Search for the cell housing the specified text and yield its [X, Y] center coordinate. 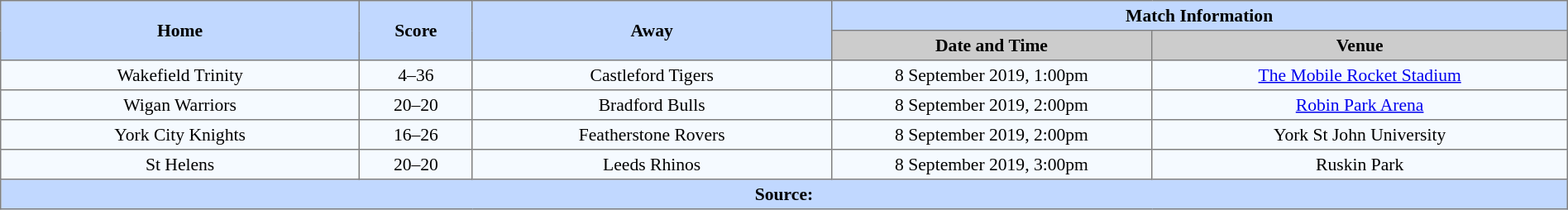
The Mobile Rocket Stadium [1360, 75]
Leeds Rhinos [652, 165]
Bradford Bulls [652, 105]
York St John University [1360, 135]
Home [180, 31]
Robin Park Arena [1360, 105]
Match Information [1199, 16]
St Helens [180, 165]
Ruskin Park [1360, 165]
8 September 2019, 1:00pm [992, 75]
Source: [784, 194]
Wakefield Trinity [180, 75]
8 September 2019, 3:00pm [992, 165]
Featherstone Rovers [652, 135]
4–36 [415, 75]
16–26 [415, 135]
York City Knights [180, 135]
Date and Time [992, 45]
Castleford Tigers [652, 75]
Wigan Warriors [180, 105]
Venue [1360, 45]
Away [652, 31]
Score [415, 31]
